Detect which cell encompasses the target text, then output its [X, Y] center coordinate. 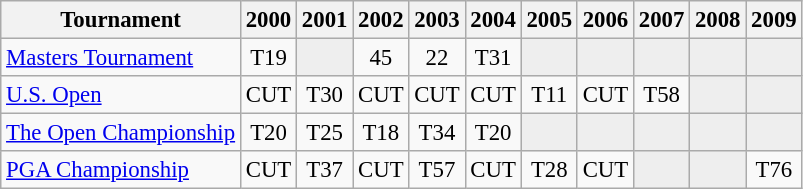
2004 [493, 20]
2000 [268, 20]
2001 [325, 20]
T25 [325, 133]
T11 [549, 95]
T34 [437, 133]
T37 [325, 170]
T57 [437, 170]
Masters Tournament [121, 58]
2003 [437, 20]
PGA Championship [121, 170]
2005 [549, 20]
T76 [774, 170]
T30 [325, 95]
T31 [493, 58]
22 [437, 58]
U.S. Open [121, 95]
T18 [381, 133]
The Open Championship [121, 133]
Tournament [121, 20]
2006 [605, 20]
45 [381, 58]
T58 [661, 95]
2008 [718, 20]
2002 [381, 20]
T28 [549, 170]
2007 [661, 20]
T19 [268, 58]
2009 [774, 20]
